Pinpoint the cell where the given text exists, returning its (x, y) midpoint coordinate. 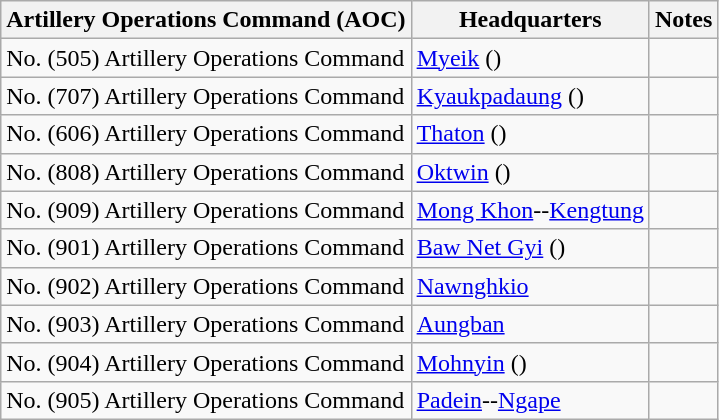
No. (606) Artillery Operations Command (206, 134)
Aungban (530, 324)
No. (707) Artillery Operations Command (206, 96)
Nawnghkio (530, 286)
Headquarters (530, 20)
Kyaukpadaung () (530, 96)
No. (903) Artillery Operations Command (206, 324)
No. (808) Artillery Operations Command (206, 172)
Padein--Ngape (530, 400)
Mohnyin () (530, 362)
Myeik () (530, 58)
No. (505) Artillery Operations Command (206, 58)
Notes (683, 20)
No. (901) Artillery Operations Command (206, 248)
Mong Khon--Kengtung (530, 210)
No. (904) Artillery Operations Command (206, 362)
Thaton () (530, 134)
Artillery Operations Command (AOC) (206, 20)
No. (902) Artillery Operations Command (206, 286)
Oktwin () (530, 172)
No. (905) Artillery Operations Command (206, 400)
No. (909) Artillery Operations Command (206, 210)
Baw Net Gyi () (530, 248)
